Capture the cell that displays the provided text and extract its [x, y] central coordinate. 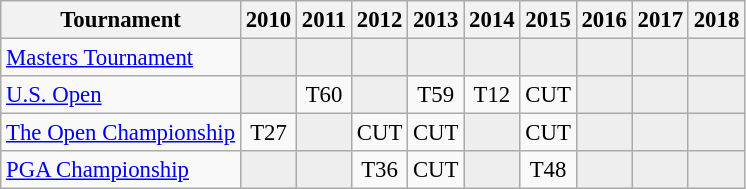
T36 [379, 170]
2017 [660, 20]
T12 [492, 95]
2014 [492, 20]
2016 [604, 20]
2013 [436, 20]
2015 [548, 20]
PGA Championship [121, 170]
2018 [716, 20]
T27 [268, 133]
2011 [324, 20]
2010 [268, 20]
T59 [436, 95]
2012 [379, 20]
The Open Championship [121, 133]
Tournament [121, 20]
T48 [548, 170]
Masters Tournament [121, 58]
U.S. Open [121, 95]
T60 [324, 95]
